Search for the cell housing the specified text and yield its [X, Y] center coordinate. 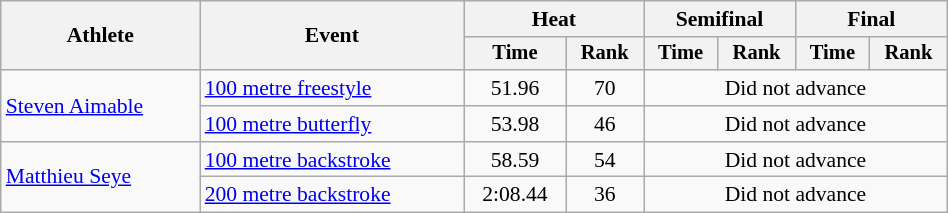
58.59 [515, 160]
53.98 [515, 124]
100 metre backstroke [332, 160]
70 [605, 88]
54 [605, 160]
Final [871, 19]
Matthieu Seye [100, 178]
Athlete [100, 36]
2:08.44 [515, 195]
51.96 [515, 88]
36 [605, 195]
Heat [554, 19]
Steven Aimable [100, 106]
Semifinal [720, 19]
46 [605, 124]
100 metre butterfly [332, 124]
Event [332, 36]
100 metre freestyle [332, 88]
200 metre backstroke [332, 195]
